Provide the [X, Y] coordinate of the cell's center where the given text is located.  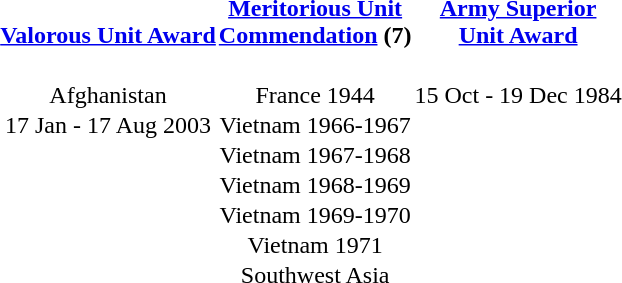
Vietnam 1969-1970 [315, 215]
Vietnam 1971 [315, 245]
Vietnam 1966-1967 [315, 125]
Vietnam 1967-1968 [315, 155]
France 1944 [315, 95]
Vietnam 1968-1969 [315, 185]
